Locate the cell with the specified text and output its (x, y) center coordinate. 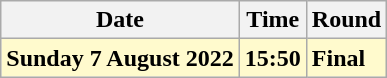
Date (120, 20)
Final (346, 58)
Round (346, 20)
Time (272, 20)
Sunday 7 August 2022 (120, 58)
15:50 (272, 58)
